From the cell containing the given text, extract its center point as [X, Y] coordinate. 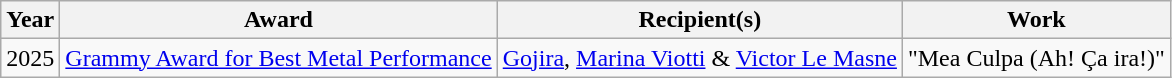
Recipient(s) [700, 20]
Year [30, 20]
2025 [30, 58]
Grammy Award for Best Metal Performance [278, 58]
Award [278, 20]
Work [1036, 20]
"Mea Culpa (Ah! Ça ira!)" [1036, 58]
Gojira, Marina Viotti & Victor Le Masne [700, 58]
